Locate the cell with the specified text and output its [x, y] center coordinate. 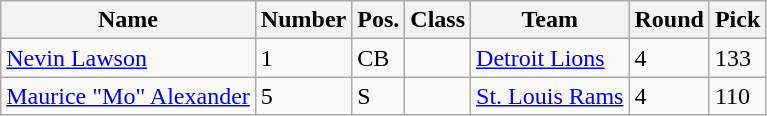
Name [128, 20]
Round [669, 20]
1 [303, 58]
Team [550, 20]
110 [737, 96]
Pos. [378, 20]
Class [438, 20]
Maurice "Mo" Alexander [128, 96]
CB [378, 58]
5 [303, 96]
Pick [737, 20]
Number [303, 20]
S [378, 96]
St. Louis Rams [550, 96]
Nevin Lawson [128, 58]
Detroit Lions [550, 58]
133 [737, 58]
